Return (X, Y) of the center of cell containing provided text 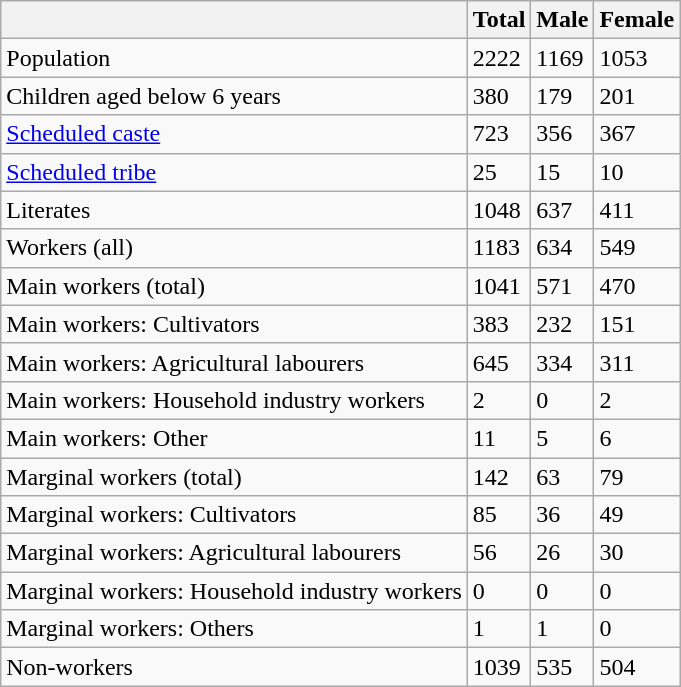
142 (499, 477)
25 (499, 172)
411 (637, 210)
637 (562, 210)
11 (499, 438)
1039 (499, 667)
380 (499, 96)
Marginal workers: Cultivators (234, 515)
1048 (499, 210)
36 (562, 515)
Main workers: Cultivators (234, 324)
367 (637, 134)
Marginal workers (total) (234, 477)
10 (637, 172)
26 (562, 553)
Female (637, 20)
549 (637, 248)
1183 (499, 248)
1041 (499, 286)
Non-workers (234, 667)
Male (562, 20)
79 (637, 477)
1169 (562, 58)
5 (562, 438)
723 (499, 134)
151 (637, 324)
634 (562, 248)
201 (637, 96)
63 (562, 477)
645 (499, 362)
30 (637, 553)
2222 (499, 58)
Main workers (total) (234, 286)
232 (562, 324)
6 (637, 438)
15 (562, 172)
356 (562, 134)
535 (562, 667)
504 (637, 667)
Marginal workers: Household industry workers (234, 591)
Population (234, 58)
Total (499, 20)
49 (637, 515)
571 (562, 286)
334 (562, 362)
Main workers: Other (234, 438)
1053 (637, 58)
Workers (all) (234, 248)
383 (499, 324)
85 (499, 515)
470 (637, 286)
Marginal workers: Agricultural labourers (234, 553)
56 (499, 553)
Scheduled tribe (234, 172)
Children aged below 6 years (234, 96)
179 (562, 96)
Main workers: Household industry workers (234, 400)
Main workers: Agricultural labourers (234, 362)
Scheduled caste (234, 134)
Marginal workers: Others (234, 629)
Literates (234, 210)
311 (637, 362)
